Capture the cell that displays the provided text and extract its (X, Y) central coordinate. 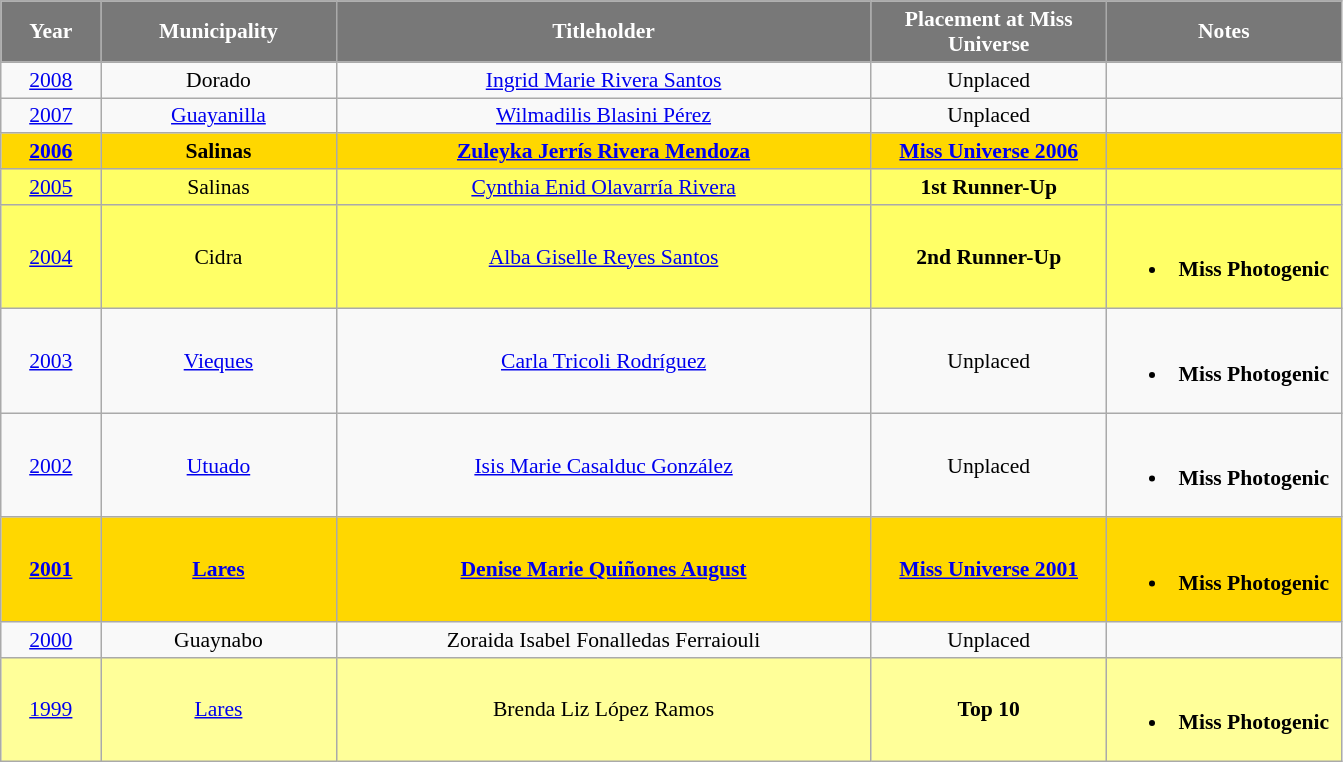
2000 (51, 640)
Top 10 (988, 710)
2002 (51, 465)
2004 (51, 257)
Wilmadilis Blasini Pérez (604, 116)
Guaynabo (218, 640)
Dorado (218, 80)
Placement at Miss Universe (988, 32)
2005 (51, 187)
Carla Tricoli Rodríguez (604, 361)
Isis Marie Casalduc González (604, 465)
2006 (51, 152)
Zoraida Isabel Fonalledas Ferraiouli (604, 640)
Alba Giselle Reyes Santos (604, 257)
Guayanilla (218, 116)
2007 (51, 116)
Brenda Liz López Ramos (604, 710)
Notes (1224, 32)
Miss Universe 2006 (988, 152)
Municipality (218, 32)
Cynthia Enid Olavarría Rivera (604, 187)
2008 (51, 80)
Utuado (218, 465)
Vieques (218, 361)
Miss Universe 2001 (988, 570)
Cidra (218, 257)
1999 (51, 710)
Ingrid Marie Rivera Santos (604, 80)
2nd Runner-Up (988, 257)
2003 (51, 361)
Titleholder (604, 32)
Zuleyka Jerrís Rivera Mendoza (604, 152)
Denise Marie Quiñones August (604, 570)
2001 (51, 570)
Year (51, 32)
1st Runner-Up (988, 187)
